Detect which cell encompasses the target text, then output its (x, y) center coordinate. 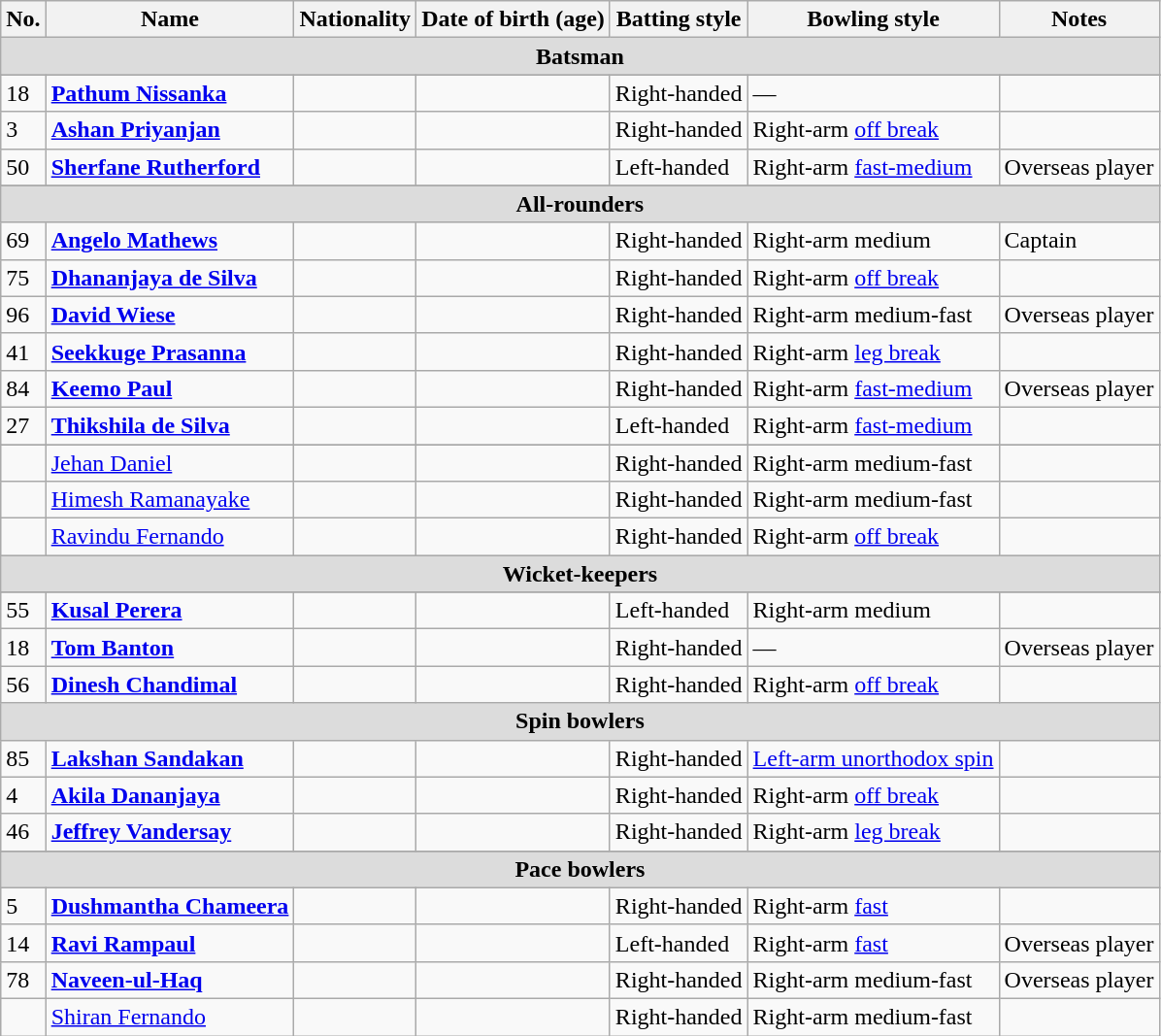
69 (23, 241)
46 (23, 832)
Notes (1079, 19)
Name (170, 19)
Captain (1079, 241)
5 (23, 906)
96 (23, 315)
Batting style (679, 19)
Jehan Daniel (170, 463)
Keemo Paul (170, 388)
Left-arm unorthodox spin (874, 758)
85 (23, 758)
84 (23, 388)
Thikshila de Silva (170, 425)
78 (23, 980)
Dinesh Chandimal (170, 685)
Ravi Rampaul (170, 943)
Seekkuge Prasanna (170, 351)
Angelo Mathews (170, 241)
Date of birth (age) (514, 19)
Himesh Ramanayake (170, 500)
Pace bowlers (580, 869)
14 (23, 943)
Ashan Priyanjan (170, 130)
3 (23, 130)
Bowling style (874, 19)
Dhananjaya de Silva (170, 278)
Nationality (355, 19)
Lakshan Sandakan (170, 758)
Jeffrey Vandersay (170, 832)
All-rounders (580, 204)
Kusal Perera (170, 611)
David Wiese (170, 315)
Batsman (580, 56)
Tom Banton (170, 648)
Ravindu Fernando (170, 537)
Naveen-ul-Haq (170, 980)
Dushmantha Chameera (170, 906)
Akila Dananjaya (170, 795)
41 (23, 351)
50 (23, 167)
No. (23, 19)
Spin bowlers (580, 721)
55 (23, 611)
75 (23, 278)
Shiran Fernando (170, 1017)
4 (23, 795)
Sherfane Rutherford (170, 167)
Pathum Nissanka (170, 93)
27 (23, 425)
56 (23, 685)
Wicket-keepers (580, 574)
